Provide the (x, y) coordinate of the cell's center where the given text is located.  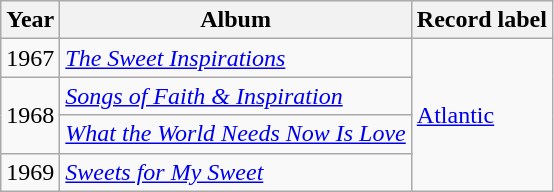
Album (236, 20)
1968 (30, 115)
Sweets for My Sweet (236, 172)
What the World Needs Now Is Love (236, 134)
The Sweet Inspirations (236, 58)
Songs of Faith & Inspiration (236, 96)
Record label (482, 20)
1969 (30, 172)
Atlantic (482, 115)
1967 (30, 58)
Year (30, 20)
